Extract the [X, Y] coordinate from the center of the cell holding the provided text.  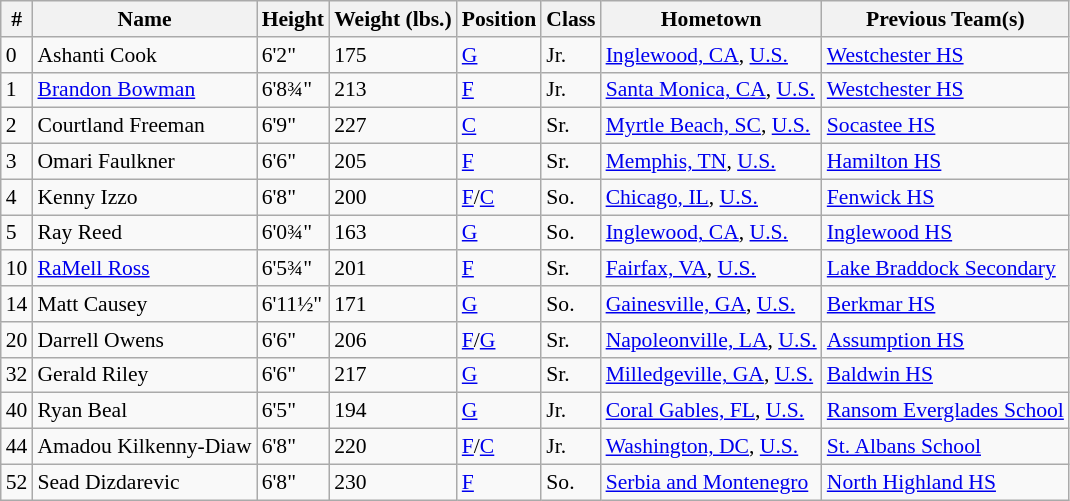
171 [393, 304]
6'2" [293, 55]
40 [17, 411]
Ray Reed [144, 233]
200 [393, 197]
6'9" [293, 126]
Gainesville, GA, U.S. [712, 304]
2 [17, 126]
Kenny Izzo [144, 197]
206 [393, 340]
14 [17, 304]
Inglewood HS [946, 233]
Myrtle Beach, SC, U.S. [712, 126]
5 [17, 233]
1 [17, 90]
Fenwick HS [946, 197]
Brandon Bowman [144, 90]
Coral Gables, FL, U.S. [712, 411]
0 [17, 55]
6'5¾" [293, 269]
Chicago, IL, U.S. [712, 197]
C [499, 126]
Name [144, 19]
Previous Team(s) [946, 19]
20 [17, 340]
52 [17, 482]
194 [393, 411]
Napoleonville, LA, U.S. [712, 340]
Milledgeville, GA, U.S. [712, 375]
Hometown [712, 19]
Berkmar HS [946, 304]
6'8¾" [293, 90]
205 [393, 162]
217 [393, 375]
Ryan Beal [144, 411]
201 [393, 269]
F/G [499, 340]
220 [393, 447]
Washington, DC, U.S. [712, 447]
Height [293, 19]
Gerald Riley [144, 375]
10 [17, 269]
227 [393, 126]
Memphis, TN, U.S. [712, 162]
RaMell Ross [144, 269]
St. Albans School [946, 447]
Position [499, 19]
4 [17, 197]
6'0¾" [293, 233]
Courtland Freeman [144, 126]
230 [393, 482]
# [17, 19]
163 [393, 233]
6'5" [293, 411]
North Highland HS [946, 482]
213 [393, 90]
Assumption HS [946, 340]
Santa Monica, CA, U.S. [712, 90]
Omari Faulkner [144, 162]
Lake Braddock Secondary [946, 269]
Hamilton HS [946, 162]
Class [570, 19]
Weight (lbs.) [393, 19]
3 [17, 162]
Ashanti Cook [144, 55]
Fairfax, VA, U.S. [712, 269]
Serbia and Montenegro [712, 482]
Matt Causey [144, 304]
44 [17, 447]
Sead Dizdarevic [144, 482]
Ransom Everglades School [946, 411]
6'11½" [293, 304]
Amadou Kilkenny-Diaw [144, 447]
32 [17, 375]
Socastee HS [946, 126]
Baldwin HS [946, 375]
175 [393, 55]
Darrell Owens [144, 340]
